Determine the (x, y) coordinate at the center of the cell enclosing the given text.  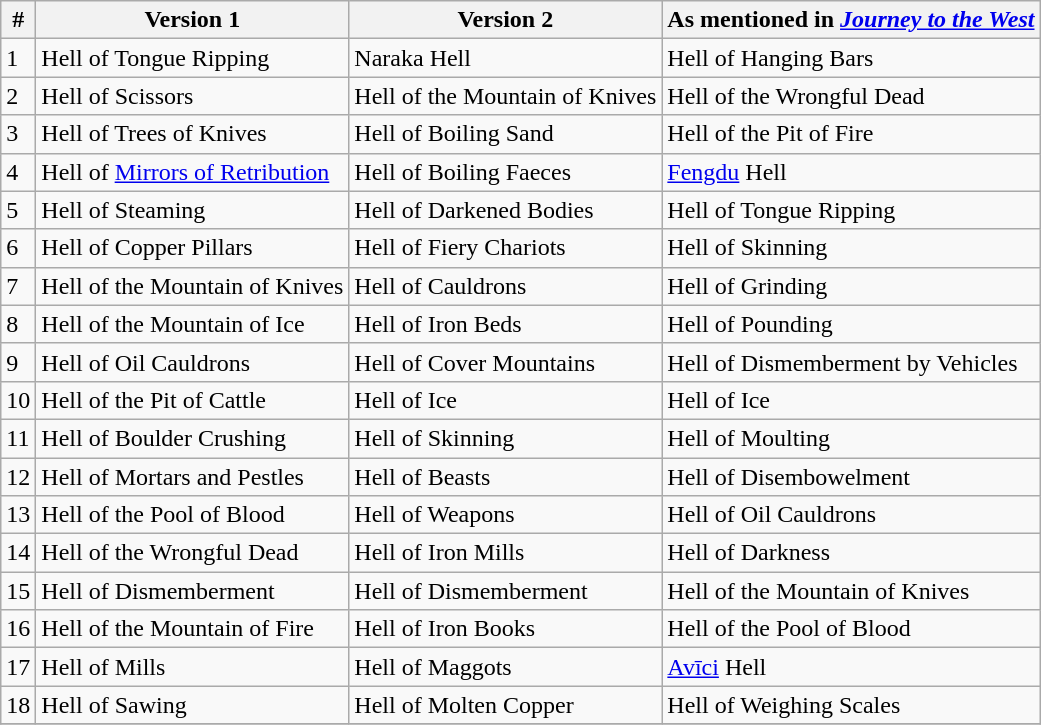
Naraka Hell (506, 58)
Hell of Boiling Sand (506, 134)
Hell of the Mountain of Ice (192, 324)
Hell of Weighing Scales (851, 705)
Hell of Mills (192, 667)
Hell of Iron Books (506, 629)
14 (18, 553)
Version 2 (506, 20)
8 (18, 324)
Hell of Darkened Bodies (506, 210)
Hell of Fiery Chariots (506, 248)
Hell of the Mountain of Fire (192, 629)
17 (18, 667)
Hell of Boulder Crushing (192, 438)
Avīci Hell (851, 667)
Hell of Cover Mountains (506, 362)
Fengdu Hell (851, 172)
# (18, 20)
13 (18, 515)
Hell of Pounding (851, 324)
Hell of the Pit of Cattle (192, 400)
Hell of Molten Copper (506, 705)
Hell of Iron Beds (506, 324)
9 (18, 362)
Version 1 (192, 20)
Hell of Darkness (851, 553)
6 (18, 248)
5 (18, 210)
Hell of Mortars and Pestles (192, 477)
Hell of Hanging Bars (851, 58)
Hell of Weapons (506, 515)
Hell of Grinding (851, 286)
4 (18, 172)
3 (18, 134)
Hell of Steaming (192, 210)
10 (18, 400)
Hell of Boiling Faeces (506, 172)
7 (18, 286)
Hell of Disembowelment (851, 477)
Hell of Copper Pillars (192, 248)
Hell of Cauldrons (506, 286)
15 (18, 591)
1 (18, 58)
Hell of Beasts (506, 477)
Hell of Mirrors of Retribution (192, 172)
18 (18, 705)
Hell of Trees of Knives (192, 134)
Hell of Sawing (192, 705)
Hell of Dismemberment by Vehicles (851, 362)
Hell of Iron Mills (506, 553)
Hell of Moulting (851, 438)
12 (18, 477)
2 (18, 96)
Hell of Maggots (506, 667)
Hell of the Pit of Fire (851, 134)
16 (18, 629)
11 (18, 438)
Hell of Scissors (192, 96)
As mentioned in Journey to the West (851, 20)
